Extract the (x, y) coordinate from the center of the cell holding the provided text.  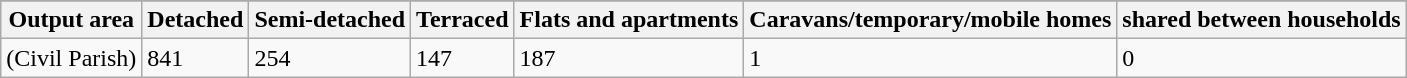
Terraced (462, 20)
Caravans/temporary/mobile homes (930, 20)
254 (330, 58)
Output area (72, 20)
147 (462, 58)
1 (930, 58)
(Civil Parish) (72, 58)
Semi-detached (330, 20)
Flats and apartments (629, 20)
841 (196, 58)
shared between households (1262, 20)
0 (1262, 58)
187 (629, 58)
Detached (196, 20)
